Identify which cell holds the provided text, then report its (x, y) central coordinate. 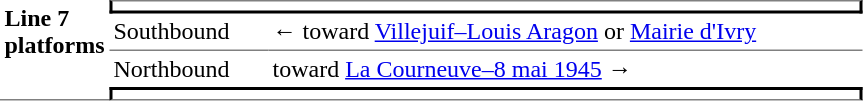
Southbound (188, 33)
Line 7 platforms (54, 50)
← toward Villejuif–Louis Aragon or Mairie d'Ivry (565, 33)
toward La Courneuve–8 mai 1945 → (565, 69)
Northbound (188, 69)
